Locate the cell with the specified text and output its [X, Y] center coordinate. 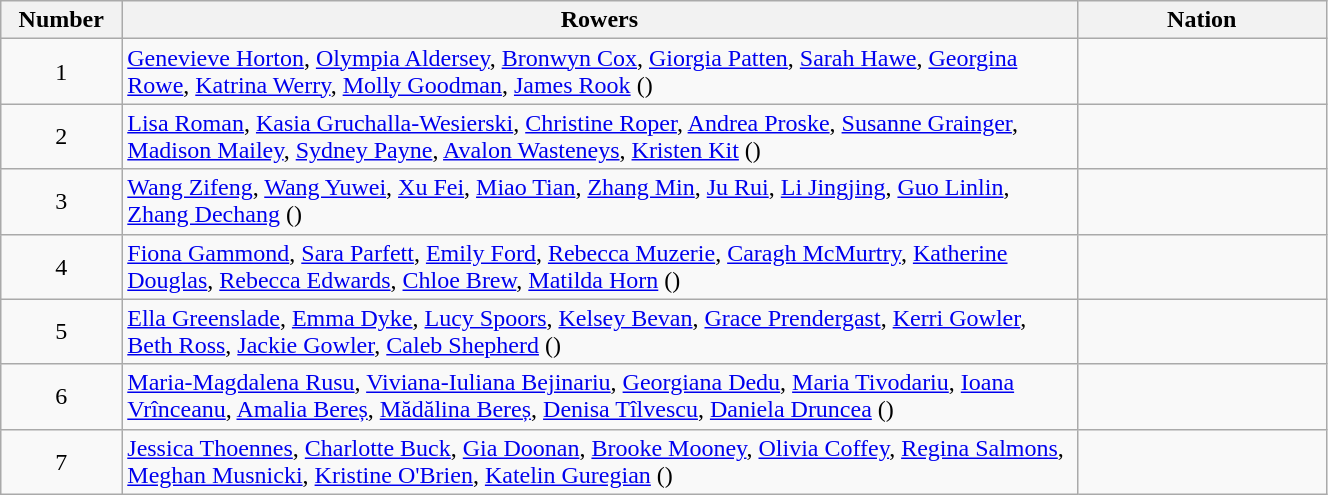
Jessica Thoennes, Charlotte Buck, Gia Doonan, Brooke Mooney, Olivia Coffey, Regina Salmons, Meghan Musnicki, Kristine O'Brien, Katelin Guregian () [600, 462]
Wang Zifeng, Wang Yuwei, Xu Fei, Miao Tian, Zhang Min, Ju Rui, Li Jingjing, Guo Linlin, Zhang Dechang () [600, 202]
6 [62, 396]
7 [62, 462]
Fiona Gammond, Sara Parfett, Emily Ford, Rebecca Muzerie, Caragh McMurtry, Katherine Douglas, Rebecca Edwards, Chloe Brew, Matilda Horn () [600, 266]
2 [62, 136]
1 [62, 72]
Nation [1202, 20]
3 [62, 202]
4 [62, 266]
Genevieve Horton, Olympia Aldersey, Bronwyn Cox, Giorgia Patten, Sarah Hawe, Georgina Rowe, Katrina Werry, Molly Goodman, James Rook () [600, 72]
5 [62, 332]
Ella Greenslade, Emma Dyke, Lucy Spoors, Kelsey Bevan, Grace Prendergast, Kerri Gowler, Beth Ross, Jackie Gowler, Caleb Shepherd () [600, 332]
Rowers [600, 20]
Number [62, 20]
